Detect which cell encompasses the target text, then output its [x, y] center coordinate. 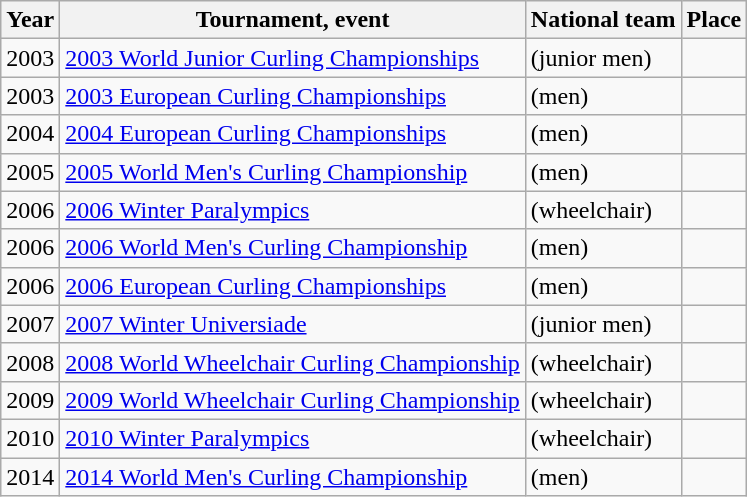
2006 Winter Paralympics [293, 210]
2009 [30, 400]
2007 Winter Universiade [293, 324]
2010 [30, 438]
2009 World Wheelchair Curling Championship [293, 400]
2005 World Men's Curling Championship [293, 172]
Year [30, 20]
National team [603, 20]
Tournament, event [293, 20]
2008 [30, 362]
2004 [30, 134]
2006 World Men's Curling Championship [293, 248]
Place [714, 20]
2008 World Wheelchair Curling Championship [293, 362]
2003 European Curling Championships [293, 96]
2010 Winter Paralympics [293, 438]
2004 European Curling Championships [293, 134]
2005 [30, 172]
2014 World Men's Curling Championship [293, 477]
2014 [30, 477]
2006 European Curling Championships [293, 286]
2007 [30, 324]
2003 World Junior Curling Championships [293, 58]
